Return (x, y) of the center of cell containing provided text 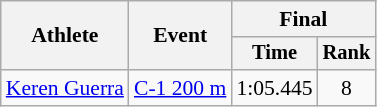
Keren Guerra (65, 88)
C-1 200 m (180, 88)
Event (180, 36)
Final (303, 19)
Athlete (65, 36)
Time (274, 54)
8 (347, 88)
1:05.445 (274, 88)
Rank (347, 54)
